Scan for the cell matching the given text and deliver its (X, Y) coordinate at center. 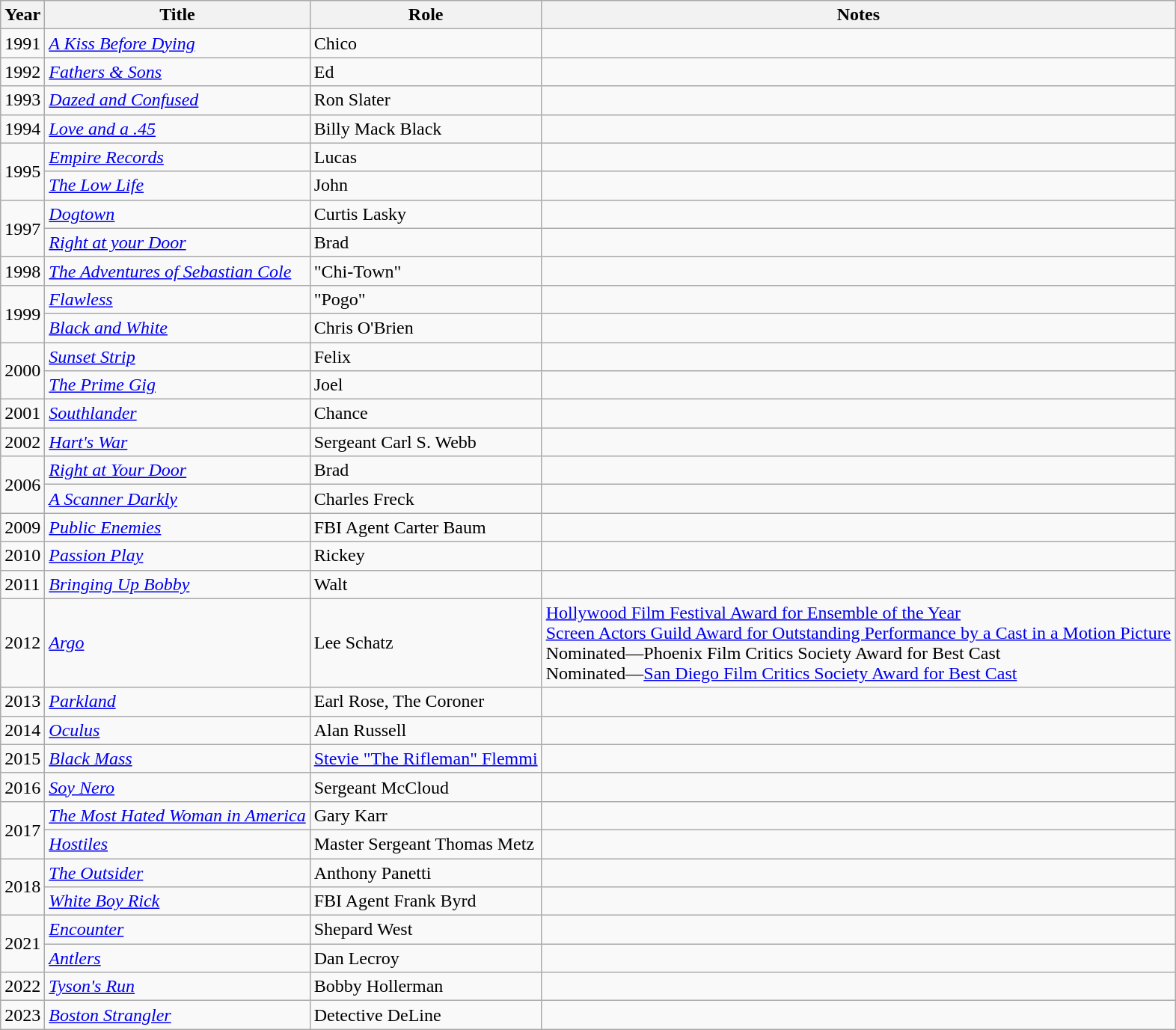
Chris O'Brien (426, 328)
2016 (22, 787)
Flawless (177, 299)
FBI Agent Carter Baum (426, 527)
Argo (177, 643)
2006 (22, 485)
Sergeant McCloud (426, 787)
1998 (22, 271)
Parkland (177, 702)
Public Enemies (177, 527)
Right at your Door (177, 242)
1991 (22, 43)
Rickey (426, 556)
A Kiss Before Dying (177, 43)
Curtis Lasky (426, 214)
Earl Rose, The Coroner (426, 702)
1997 (22, 228)
2012 (22, 643)
Dogtown (177, 214)
Joel (426, 385)
Alan Russell (426, 730)
Black Mass (177, 758)
Chance (426, 414)
Antlers (177, 958)
Southlander (177, 414)
Walt (426, 584)
Chico (426, 43)
Fathers & Sons (177, 72)
1994 (22, 129)
Shepard West (426, 930)
Felix (426, 357)
Sunset Strip (177, 357)
Gary Karr (426, 815)
Year (22, 15)
2000 (22, 371)
Sergeant Carl S. Webb (426, 442)
Lucas (426, 157)
Lee Schatz (426, 643)
A Scanner Darkly (177, 499)
2011 (22, 584)
Empire Records (177, 157)
FBI Agent Frank Byrd (426, 901)
White Boy Rick (177, 901)
"Chi-Town" (426, 271)
Billy Mack Black (426, 129)
2002 (22, 442)
Love and a .45 (177, 129)
2023 (22, 1015)
2017 (22, 830)
Right at Your Door (177, 470)
Soy Nero (177, 787)
John (426, 186)
"Pogo" (426, 299)
1992 (22, 72)
Master Sergeant Thomas Metz (426, 844)
Anthony Panetti (426, 873)
2013 (22, 702)
Hostiles (177, 844)
Ron Slater (426, 100)
Charles Freck (426, 499)
2021 (22, 944)
Hart's War (177, 442)
The Prime Gig (177, 385)
2001 (22, 414)
The Low Life (177, 186)
The Most Hated Woman in America (177, 815)
Title (177, 15)
Role (426, 15)
1993 (22, 100)
Dazed and Confused (177, 100)
Tyson's Run (177, 987)
Bringing Up Bobby (177, 584)
1999 (22, 313)
Bobby Hollerman (426, 987)
The Outsider (177, 873)
2010 (22, 556)
Encounter (177, 930)
Boston Strangler (177, 1015)
2022 (22, 987)
Stevie "The Rifleman" Flemmi (426, 758)
The Adventures of Sebastian Cole (177, 271)
Ed (426, 72)
Passion Play (177, 556)
Notes (859, 15)
1995 (22, 171)
Oculus (177, 730)
2014 (22, 730)
2015 (22, 758)
Dan Lecroy (426, 958)
2018 (22, 887)
2009 (22, 527)
Black and White (177, 328)
Detective DeLine (426, 1015)
